Return the (X, Y) coordinate for the center point of the cell that contains the specified text.  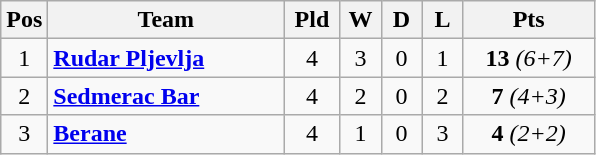
13 (6+7) (528, 58)
Rudar Pljevlja (166, 58)
W (360, 20)
Pos (24, 20)
4 (2+2) (528, 134)
Team (166, 20)
Berane (166, 134)
Pld (312, 20)
7 (4+3) (528, 96)
L (442, 20)
D (402, 20)
Pts (528, 20)
Sedmerac Bar (166, 96)
